Scan for the cell matching the given text and deliver its [X, Y] coordinate at center. 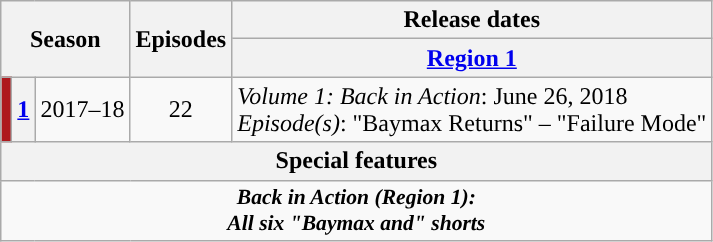
Special features [356, 161]
Volume 1: Back in Action: June 26, 2018Episode(s): "Baymax Returns" – "Failure Mode" [472, 110]
Season [66, 39]
Back in Action (Region 1):All six "Baymax and" shorts [356, 210]
Release dates [472, 20]
1 [24, 110]
2017–18 [82, 110]
22 [181, 110]
Episodes [181, 39]
Region 1 [472, 58]
